Extract the [x, y] coordinate from the center of the cell holding the provided text.  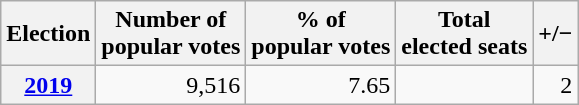
Number ofpopular votes [171, 34]
Totalelected seats [464, 34]
7.65 [321, 85]
2 [556, 85]
9,516 [171, 85]
% ofpopular votes [321, 34]
Election [48, 34]
2019 [48, 85]
+/− [556, 34]
